Find where the given text appears and provide that cell's center as [x, y] coordinate. 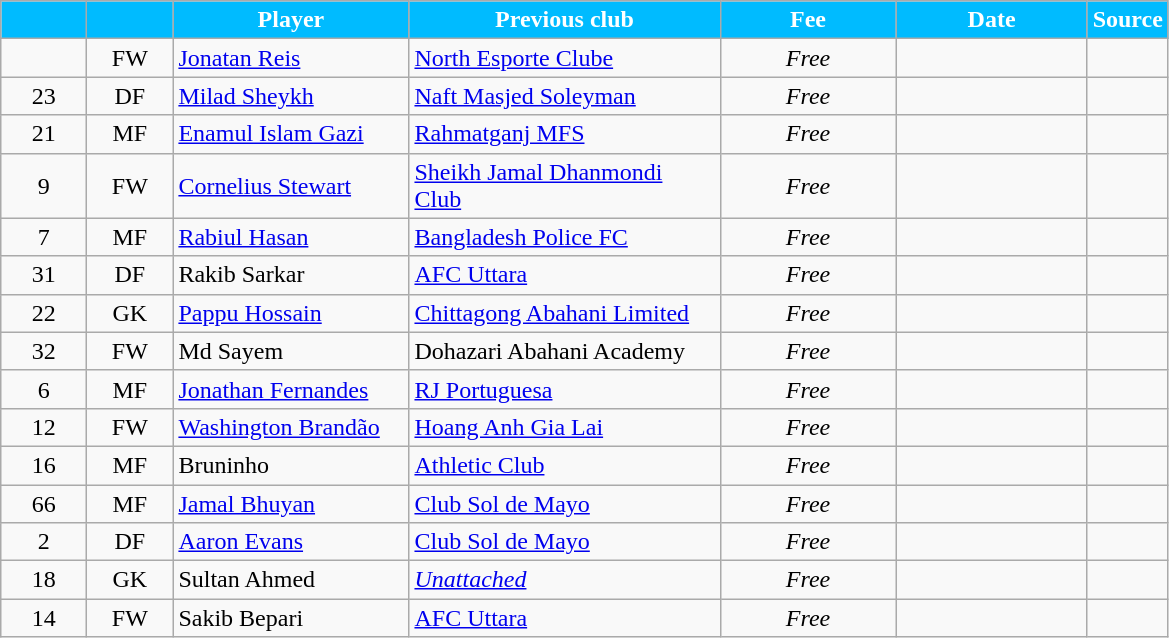
12 [44, 427]
Bruninho [291, 465]
Jamal Bhuyan [291, 503]
Aaron Evans [291, 542]
Hoang Anh Gia Lai [564, 427]
Player [291, 20]
66 [44, 503]
21 [44, 134]
Cornelius Stewart [291, 186]
Washington Brandão [291, 427]
Fee [808, 20]
Naft Masjed Soleyman [564, 96]
7 [44, 237]
Jonathan Fernandes [291, 389]
Md Sayem [291, 351]
Rahmatganj MFS [564, 134]
Rabiul Hasan [291, 237]
31 [44, 275]
22 [44, 313]
North Esporte Clube [564, 58]
Milad Sheykh [291, 96]
RJ Portuguesa [564, 389]
9 [44, 186]
Source [1128, 20]
Sakib Bepari [291, 618]
Previous club [564, 20]
Dohazari Abahani Academy [564, 351]
2 [44, 542]
Bangladesh Police FC [564, 237]
Jonatan Reis [291, 58]
Pappu Hossain [291, 313]
16 [44, 465]
Enamul Islam Gazi [291, 134]
Date [992, 20]
Chittagong Abahani Limited [564, 313]
23 [44, 96]
Rakib Sarkar [291, 275]
14 [44, 618]
Athletic Club [564, 465]
6 [44, 389]
18 [44, 580]
32 [44, 351]
Sultan Ahmed [291, 580]
Unattached [564, 580]
Sheikh Jamal Dhanmondi Club [564, 186]
